Return the [x, y] coordinate for the center point of the cell that contains the specified text.  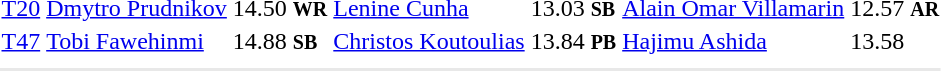
Christos Koutoulias [429, 41]
13.84 PB [574, 41]
13.58 [895, 41]
Hajimu Ashida [734, 41]
14.88 SB [280, 41]
Tobi Fawehinmi [137, 41]
T47 [21, 41]
